Capture the cell that displays the provided text and extract its (x, y) central coordinate. 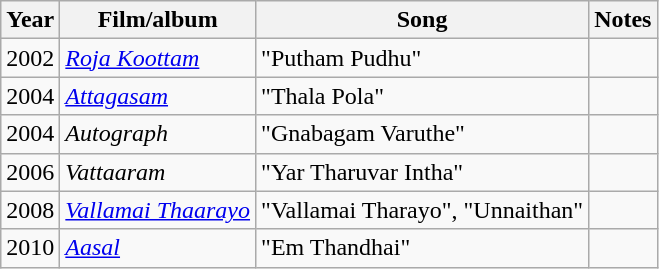
"Yar Tharuvar Intha" (422, 172)
Year (30, 20)
Vattaaram (158, 172)
2010 (30, 248)
"Vallamai Tharayo", "Unnaithan" (422, 210)
Aasal (158, 248)
"Putham Pudhu" (422, 58)
Film/album (158, 20)
Notes (623, 20)
"Thala Pola" (422, 96)
2008 (30, 210)
Attagasam (158, 96)
"Em Thandhai" (422, 248)
Roja Koottam (158, 58)
"Gnabagam Varuthe" (422, 134)
2006 (30, 172)
Autograph (158, 134)
2002 (30, 58)
Song (422, 20)
Vallamai Thaarayo (158, 210)
